From the cell containing the given text, extract its center point as (X, Y) coordinate. 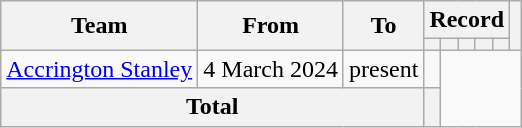
Accrington Stanley (100, 69)
To (383, 26)
present (383, 69)
Team (100, 26)
4 March 2024 (271, 69)
Total (212, 107)
Record (467, 20)
From (271, 26)
